Detect which cell encompasses the target text, then output its (X, Y) center coordinate. 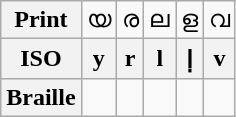
യ (98, 20)
Braille (41, 97)
r (130, 59)
y (98, 59)
Print (41, 20)
ള (190, 20)
ḷ (190, 59)
വ (219, 20)
ര (130, 20)
ല (160, 20)
l (160, 59)
ISO (41, 59)
v (219, 59)
